Identify which cell holds the provided text, then report its [X, Y] central coordinate. 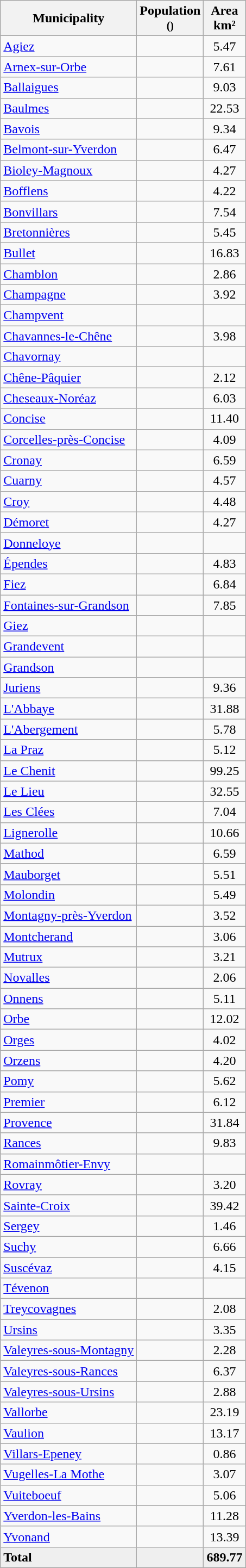
Premier [68, 1102]
3.07 [225, 1474]
Rovray [68, 1185]
2.88 [225, 1392]
3.20 [225, 1185]
Bofflens [68, 191]
7.54 [225, 212]
Orzens [68, 1061]
Total [68, 1557]
6.84 [225, 584]
Champvent [68, 315]
Bullet [68, 253]
Villars-Epeney [68, 1454]
Orges [68, 1040]
Chavornay [68, 357]
Ursins [68, 1330]
Orbe [68, 1019]
16.83 [225, 253]
32.55 [225, 791]
2.08 [225, 1309]
Le Lieu [68, 791]
Giez [68, 626]
7.04 [225, 812]
Area km² [225, 18]
Yvonand [68, 1536]
2.28 [225, 1350]
3.98 [225, 336]
13.17 [225, 1433]
6.47 [225, 150]
Grandevent [68, 647]
Valeyres-sous-Rances [68, 1371]
Croy [68, 501]
Provence [68, 1123]
Treycovagnes [68, 1309]
Chamblon [68, 274]
Rances [68, 1143]
4.22 [225, 191]
13.39 [225, 1536]
9.36 [225, 688]
12.02 [225, 1019]
Valeyres-sous-Montagny [68, 1350]
Fiez [68, 584]
4.09 [225, 439]
Tévenon [68, 1288]
7.85 [225, 605]
Arnex-sur-Orbe [68, 67]
Cronay [68, 460]
2.86 [225, 274]
9.34 [225, 129]
6.03 [225, 398]
31.88 [225, 709]
Vuiteboeuf [68, 1495]
23.19 [225, 1412]
4.83 [225, 563]
Concise [68, 419]
L'Abbaye [68, 709]
Mauborget [68, 874]
Bonvillars [68, 212]
Montcherand [68, 936]
Juriens [68, 688]
L'Abergement [68, 729]
Corcelles-près-Concise [68, 439]
5.06 [225, 1495]
Mutrux [68, 957]
Chavannes-le-Chêne [68, 336]
5.45 [225, 232]
Chêne-Pâquier [68, 377]
Lignerolle [68, 833]
4.48 [225, 501]
3.06 [225, 936]
La Praz [68, 750]
39.42 [225, 1205]
1.46 [225, 1226]
Montagny-près-Yverdon [68, 915]
Champagne [68, 295]
11.28 [225, 1516]
Ballaigues [68, 88]
Bretonnières [68, 232]
Population() [171, 18]
Donneloye [68, 543]
3.52 [225, 915]
Vallorbe [68, 1412]
4.57 [225, 481]
6.66 [225, 1247]
0.86 [225, 1454]
10.66 [225, 833]
4.20 [225, 1061]
5.51 [225, 874]
6.37 [225, 1371]
Bioley-Magnoux [68, 170]
689.77 [225, 1557]
Municipality [68, 18]
Onnens [68, 999]
Grandson [68, 667]
6.12 [225, 1102]
5.47 [225, 46]
3.35 [225, 1330]
Suchy [68, 1247]
5.62 [225, 1081]
5.11 [225, 999]
Cuarny [68, 481]
2.12 [225, 377]
31.84 [225, 1123]
Pomy [68, 1081]
Sainte-Croix [68, 1205]
Bavois [68, 129]
9.03 [225, 88]
Démoret [68, 522]
4.02 [225, 1040]
Épendes [68, 563]
Fontaines-sur-Grandson [68, 605]
Vaulion [68, 1433]
2.06 [225, 978]
11.40 [225, 419]
5.78 [225, 729]
Agiez [68, 46]
Yverdon-les-Bains [68, 1516]
Baulmes [68, 108]
Cheseaux-Noréaz [68, 398]
22.53 [225, 108]
Mathod [68, 853]
Vugelles-La Mothe [68, 1474]
7.61 [225, 67]
99.25 [225, 771]
Les Clées [68, 812]
Molondin [68, 895]
3.92 [225, 295]
Valeyres-sous-Ursins [68, 1392]
Novalles [68, 978]
Sergey [68, 1226]
4.15 [225, 1268]
5.49 [225, 895]
Le Chenit [68, 771]
5.12 [225, 750]
9.83 [225, 1143]
3.21 [225, 957]
Romainmôtier-Envy [68, 1164]
Suscévaz [68, 1268]
Belmont-sur-Yverdon [68, 150]
